Determine the [X, Y] coordinate at the center of the cell enclosing the given text.  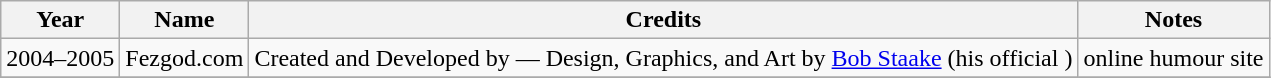
Year [60, 20]
Fezgod.com [184, 58]
Notes [1174, 20]
online humour site [1174, 58]
Name [184, 20]
Credits [664, 20]
2004–2005 [60, 58]
Created and Developed by — Design, Graphics, and Art by Bob Staake (his official ) [664, 58]
